Return the [x, y] coordinate for the center point of the cell that contains the specified text.  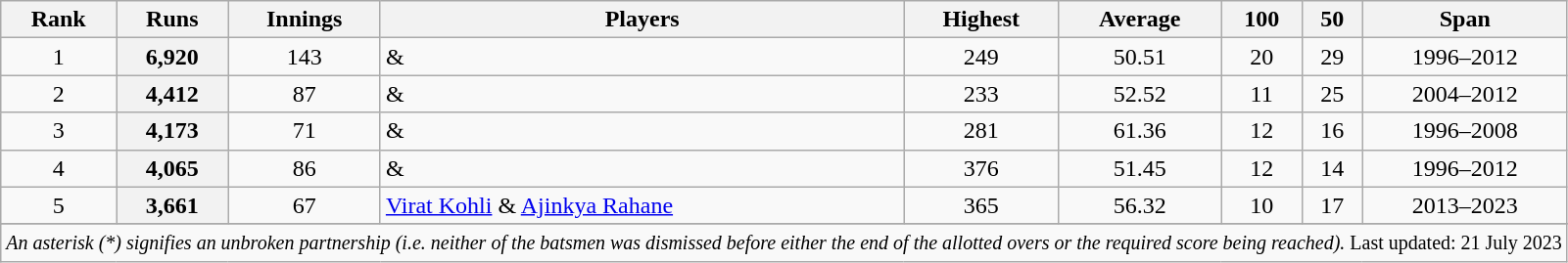
5 [59, 205]
2 [59, 94]
4 [59, 168]
29 [1332, 57]
50.51 [1140, 57]
4,173 [172, 131]
71 [304, 131]
3,661 [172, 205]
365 [981, 205]
86 [304, 168]
Players [642, 20]
1996–2008 [1465, 131]
Span [1465, 20]
249 [981, 57]
14 [1332, 168]
Virat Kohli & Ajinkya Rahane [642, 205]
52.52 [1140, 94]
Highest [981, 20]
3 [59, 131]
10 [1261, 205]
56.32 [1140, 205]
Innings [304, 20]
233 [981, 94]
20 [1261, 57]
67 [304, 205]
1 [59, 57]
4,065 [172, 168]
143 [304, 57]
16 [1332, 131]
Runs [172, 20]
Average [1140, 20]
17 [1332, 205]
4,412 [172, 94]
50 [1332, 20]
25 [1332, 94]
281 [981, 131]
6,920 [172, 57]
61.36 [1140, 131]
11 [1261, 94]
100 [1261, 20]
2004–2012 [1465, 94]
2013–2023 [1465, 205]
376 [981, 168]
Rank [59, 20]
87 [304, 94]
51.45 [1140, 168]
